Provide the (x, y) coordinate of the cell's center where the given text is located.  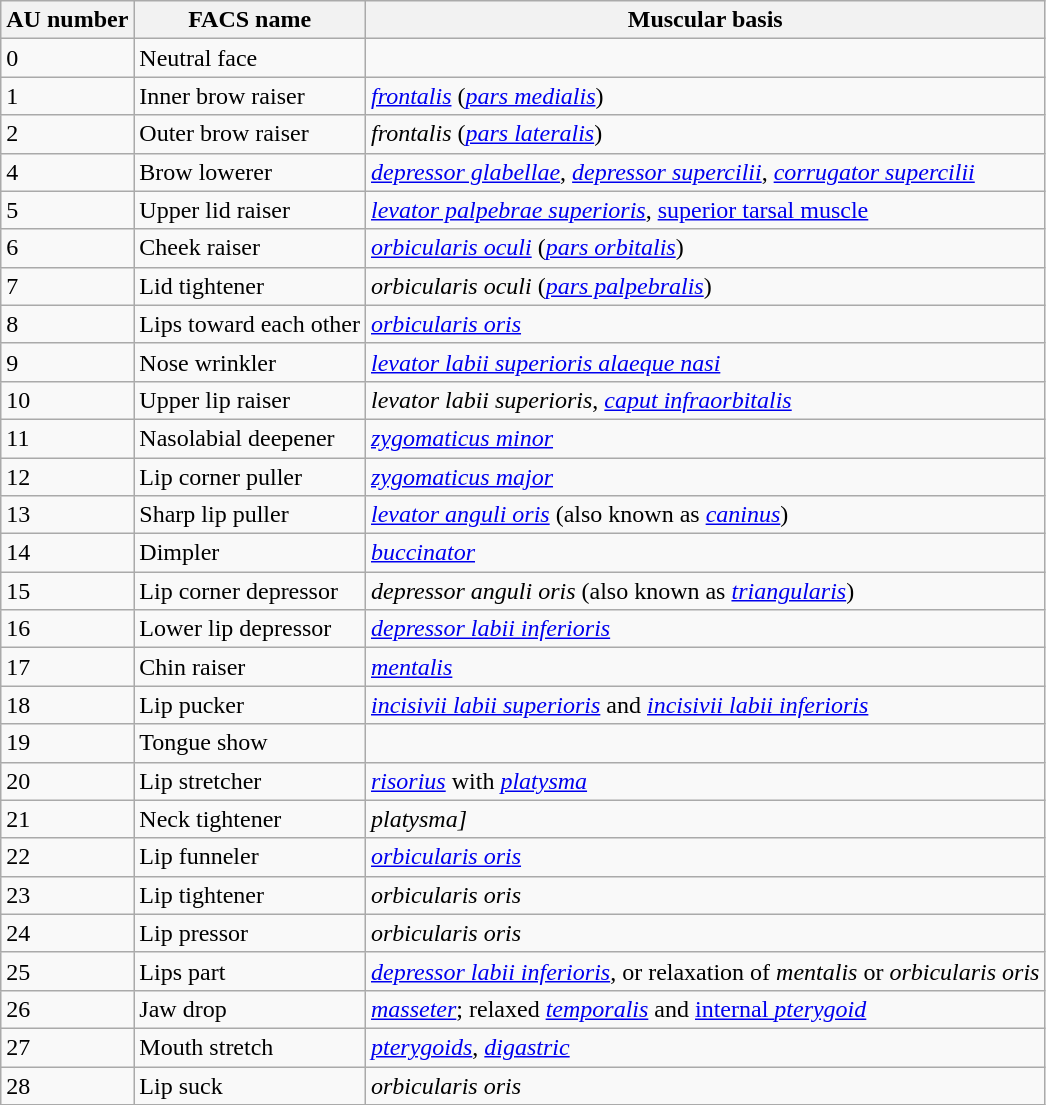
Lip pressor (250, 933)
masseter; relaxed temporalis and internal pterygoid (704, 1009)
incisivii labii superioris and incisivii labii inferioris (704, 705)
1 (68, 96)
6 (68, 248)
AU number (68, 20)
18 (68, 705)
orbicularis oculi (pars palpebralis) (704, 286)
frontalis (pars medialis) (704, 96)
Cheek raiser (250, 248)
22 (68, 857)
zygomaticus minor (704, 438)
24 (68, 933)
levator anguli oris (also known as caninus) (704, 515)
16 (68, 629)
Lip funneler (250, 857)
zygomaticus major (704, 477)
FACS name (250, 20)
Lower lip depressor (250, 629)
10 (68, 400)
platysma] (704, 819)
14 (68, 553)
Upper lid raiser (250, 210)
15 (68, 591)
Neck tightener (250, 819)
20 (68, 781)
Nose wrinkler (250, 362)
27 (68, 1047)
Lip corner puller (250, 477)
mentalis (704, 667)
Mouth stretch (250, 1047)
2 (68, 134)
4 (68, 172)
26 (68, 1009)
levator labii superioris alaeque nasi (704, 362)
23 (68, 895)
depressor labii inferioris (704, 629)
Lips toward each other (250, 324)
Jaw drop (250, 1009)
8 (68, 324)
Dimpler (250, 553)
levator labii superioris, caput infraorbitalis (704, 400)
frontalis (pars lateralis) (704, 134)
Tongue show (250, 743)
25 (68, 971)
Lip stretcher (250, 781)
9 (68, 362)
5 (68, 210)
Neutral face (250, 58)
Lip suck (250, 1085)
levator palpebrae superioris, superior tarsal muscle (704, 210)
Sharp lip puller (250, 515)
Chin raiser (250, 667)
risorius with platysma (704, 781)
Lip pucker (250, 705)
11 (68, 438)
Outer brow raiser (250, 134)
Lips part (250, 971)
orbicularis oculi (pars orbitalis) (704, 248)
buccinator (704, 553)
12 (68, 477)
19 (68, 743)
Lip tightener (250, 895)
7 (68, 286)
28 (68, 1085)
Lip corner depressor (250, 591)
depressor glabellae, depressor supercilii, corrugator supercilii (704, 172)
21 (68, 819)
17 (68, 667)
13 (68, 515)
Muscular basis (704, 20)
depressor anguli oris (also known as triangularis) (704, 591)
Nasolabial deepener (250, 438)
Inner brow raiser (250, 96)
0 (68, 58)
Lid tightener (250, 286)
Brow lowerer (250, 172)
Upper lip raiser (250, 400)
depressor labii inferioris, or relaxation of mentalis or orbicularis oris (704, 971)
pterygoids, digastric (704, 1047)
